Capture the cell that displays the provided text and extract its [X, Y] central coordinate. 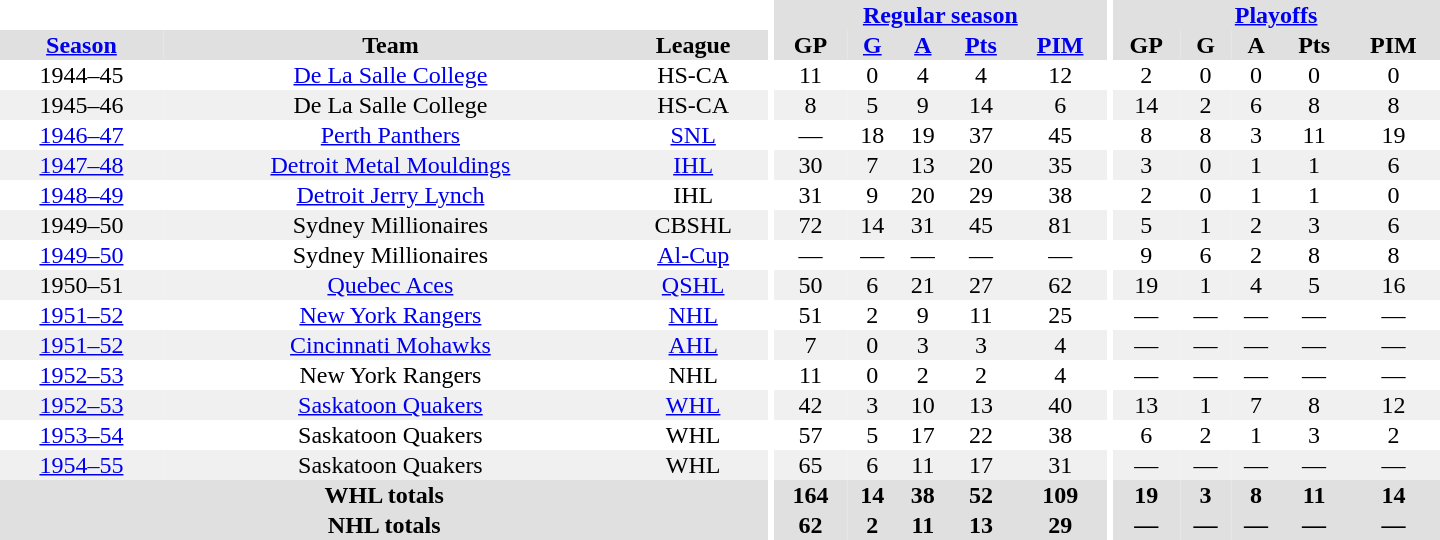
51 [810, 315]
Team [390, 45]
1945–46 [82, 105]
30 [810, 165]
50 [810, 285]
16 [1394, 285]
1948–49 [82, 195]
37 [981, 135]
40 [1060, 405]
65 [810, 465]
42 [810, 405]
1946–47 [82, 135]
Regular season [940, 15]
21 [924, 285]
Perth Panthers [390, 135]
25 [1060, 315]
10 [924, 405]
81 [1060, 225]
164 [810, 495]
Cincinnati Mohawks [390, 345]
1953–54 [82, 435]
22 [981, 435]
League [693, 45]
1944–45 [82, 75]
NHL totals [384, 525]
Detroit Metal Mouldings [390, 165]
1950–51 [82, 285]
35 [1060, 165]
72 [810, 225]
Playoffs [1276, 15]
18 [872, 135]
Quebec Aces [390, 285]
109 [1060, 495]
SNL [693, 135]
27 [981, 285]
WHL totals [384, 495]
57 [810, 435]
CBSHL [693, 225]
AHL [693, 345]
Season [82, 45]
Detroit Jerry Lynch [390, 195]
1954–55 [82, 465]
QSHL [693, 285]
52 [981, 495]
Al-Cup [693, 255]
1947–48 [82, 165]
